Return the [X, Y] coordinate for the center point of the cell that contains the specified text.  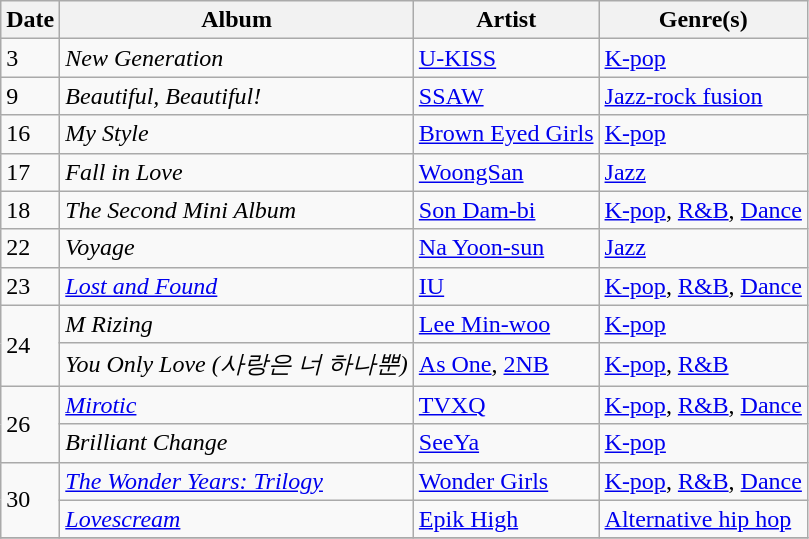
WoongSan [506, 172]
Beautiful, Beautiful! [237, 96]
SSAW [506, 96]
Genre(s) [703, 20]
Son Dam-bi [506, 210]
Date [30, 20]
Jazz-rock fusion [703, 96]
22 [30, 248]
My Style [237, 134]
As One, 2NB [506, 364]
SeeYa [506, 443]
K-pop, R&B [703, 364]
26 [30, 424]
30 [30, 500]
Wonder Girls [506, 481]
Voyage [237, 248]
U-KISS [506, 58]
9 [30, 96]
Album [237, 20]
Na Yoon-sun [506, 248]
3 [30, 58]
The Wonder Years: Trilogy [237, 481]
Epik High [506, 519]
16 [30, 134]
Artist [506, 20]
24 [30, 346]
17 [30, 172]
Brilliant Change [237, 443]
IU [506, 286]
Brown Eyed Girls [506, 134]
18 [30, 210]
New Generation [237, 58]
TVXQ [506, 405]
Lee Min-woo [506, 324]
Lost and Found [237, 286]
You Only Love (사랑은 너 하나뿐) [237, 364]
The Second Mini Album [237, 210]
M Rizing [237, 324]
Mirotic [237, 405]
Alternative hip hop [703, 519]
Lovescream [237, 519]
Fall in Love [237, 172]
23 [30, 286]
